Locate the cell with the specified text and output its (x, y) center coordinate. 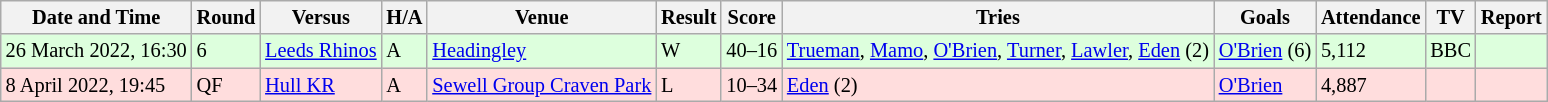
Versus (320, 17)
Attendance (1370, 17)
8 April 2022, 19:45 (96, 85)
Goals (1265, 17)
40–16 (752, 51)
Leeds Rhinos (320, 51)
5,112 (1370, 51)
Headingley (542, 51)
4,887 (1370, 85)
Result (688, 17)
Sewell Group Craven Park (542, 85)
26 March 2022, 16:30 (96, 51)
Report (1512, 17)
Eden (2) (998, 85)
Tries (998, 17)
6 (226, 51)
QF (226, 85)
Round (226, 17)
10–34 (752, 85)
W (688, 51)
Score (752, 17)
BBC (1450, 51)
Trueman, Mamo, O'Brien, Turner, Lawler, Eden (2) (998, 51)
Hull KR (320, 85)
Venue (542, 17)
O'Brien (1265, 85)
L (688, 85)
O'Brien (6) (1265, 51)
H/A (404, 17)
TV (1450, 17)
Date and Time (96, 17)
